Return [X, Y] of the center of cell containing provided text 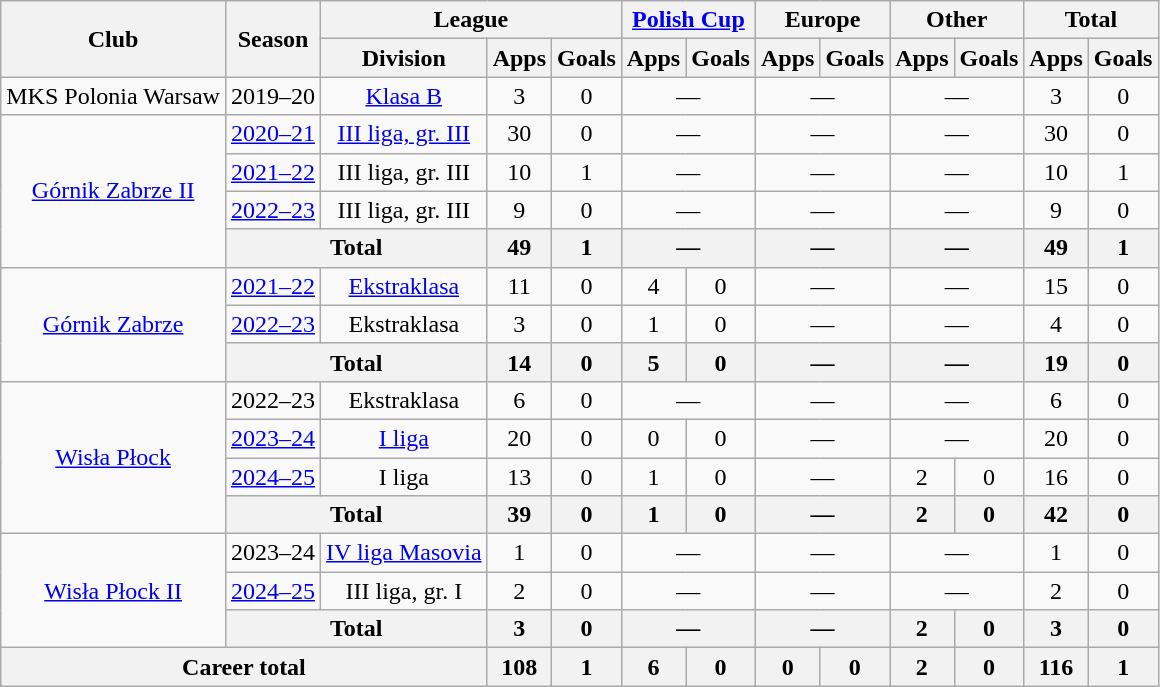
42 [1056, 515]
Club [114, 39]
Career total [244, 667]
11 [519, 286]
108 [519, 667]
5 [653, 362]
13 [519, 477]
2020–21 [272, 134]
Wisła Płock II [114, 591]
15 [1056, 286]
IV liga Masovia [404, 553]
Polish Cup [688, 20]
MKS Polonia Warsaw [114, 96]
Górnik Zabrze [114, 324]
Division [404, 58]
14 [519, 362]
League [472, 20]
Europe [822, 20]
III liga, gr. I [404, 591]
Wisła Płock [114, 457]
Górnik Zabrze II [114, 191]
Season [272, 39]
116 [1056, 667]
19 [1056, 362]
39 [519, 515]
2019–20 [272, 96]
16 [1056, 477]
Other [957, 20]
Klasa B [404, 96]
